Capture the cell that displays the provided text and extract its [X, Y] central coordinate. 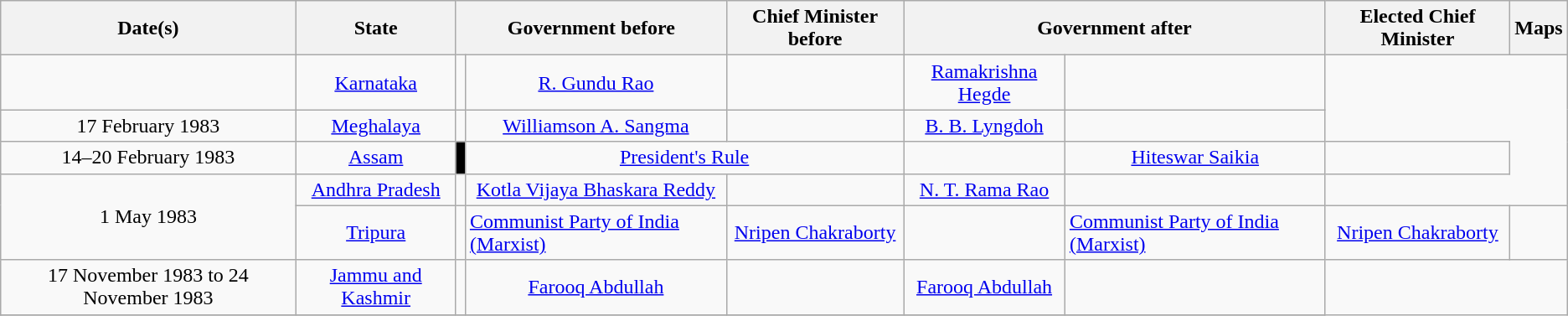
Hiteswar Saikia [1194, 158]
R. Gundu Rao [596, 82]
14–20 February 1983 [148, 158]
17 February 1983 [148, 126]
Chief Minister before [814, 28]
Government after [1114, 28]
Maps [1540, 28]
Kotla Vijaya Bhaskara Reddy [596, 189]
Tripura [375, 233]
Andhra Pradesh [375, 189]
Elected Chief Minister [1417, 28]
Meghalaya [375, 126]
Jammu and Kashmir [375, 287]
B. B. Lyngdoh [985, 126]
President's Rule [683, 158]
Williamson A. Sangma [596, 126]
1 May 1983 [148, 216]
Assam [375, 158]
17 November 1983 to 24 November 1983 [148, 287]
Date(s) [148, 28]
Karnataka [375, 82]
N. T. Rama Rao [985, 189]
Government before [591, 28]
State [375, 28]
Ramakrishna Hegde [985, 82]
